Search for the cell housing the specified text and yield its (X, Y) center coordinate. 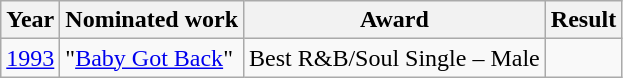
Nominated work (152, 20)
Best R&B/Soul Single – Male (395, 58)
Result (583, 20)
1993 (30, 58)
Award (395, 20)
"Baby Got Back" (152, 58)
Year (30, 20)
